Output the (X, Y) coordinate of the center of the cell containing the given text.  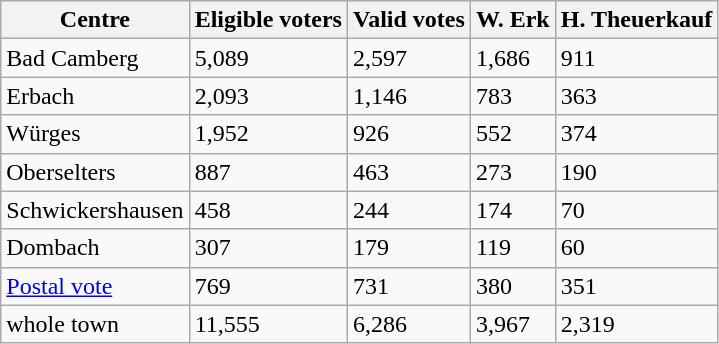
3,967 (512, 324)
273 (512, 172)
5,089 (268, 58)
Bad Camberg (95, 58)
374 (636, 134)
119 (512, 248)
463 (408, 172)
307 (268, 248)
60 (636, 248)
H. Theuerkauf (636, 20)
926 (408, 134)
244 (408, 210)
731 (408, 286)
380 (512, 286)
769 (268, 286)
458 (268, 210)
351 (636, 286)
Eligible voters (268, 20)
Würges (95, 134)
Postal vote (95, 286)
W. Erk (512, 20)
363 (636, 96)
6,286 (408, 324)
174 (512, 210)
552 (512, 134)
Oberselters (95, 172)
783 (512, 96)
Dombach (95, 248)
2,093 (268, 96)
1,952 (268, 134)
whole town (95, 324)
1,686 (512, 58)
190 (636, 172)
Centre (95, 20)
Erbach (95, 96)
1,146 (408, 96)
Valid votes (408, 20)
179 (408, 248)
2,597 (408, 58)
2,319 (636, 324)
Schwickershausen (95, 210)
11,555 (268, 324)
70 (636, 210)
911 (636, 58)
887 (268, 172)
